Return the (X, Y) coordinate for the center point of the cell that contains the specified text.  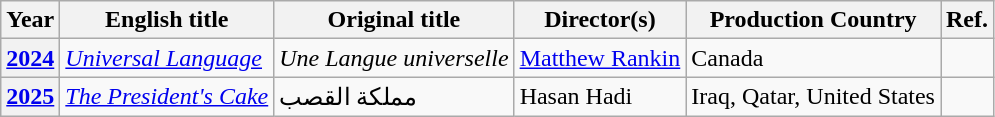
Hasan Hadi (600, 97)
2024 (30, 58)
Ref. (966, 20)
Original title (394, 20)
The President's Cake (167, 97)
Une Langue universelle (394, 58)
Iraq, Qatar, United States (814, 97)
English title (167, 20)
Matthew Rankin (600, 58)
2025 (30, 97)
Canada (814, 58)
Production Country (814, 20)
Universal Language (167, 58)
Director(s) (600, 20)
مملكة القصب (394, 97)
Year (30, 20)
